Extract the [X, Y] coordinate from the center of the cell holding the provided text.  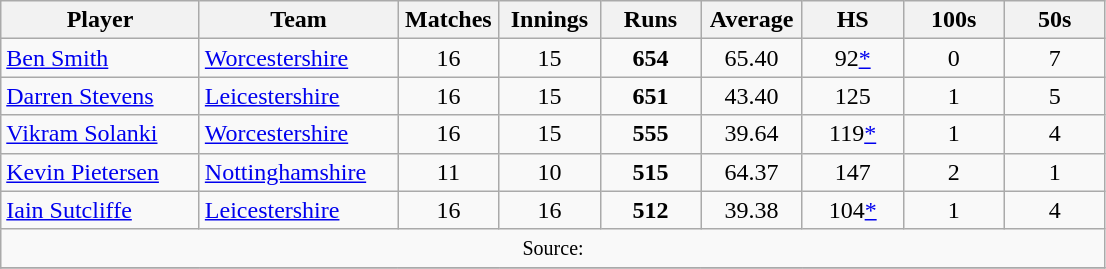
Team [298, 20]
39.64 [752, 134]
515 [650, 172]
39.38 [752, 210]
100s [954, 20]
Ben Smith [100, 58]
5 [1054, 96]
125 [852, 96]
11 [448, 172]
Runs [650, 20]
7 [1054, 58]
104* [852, 210]
10 [550, 172]
119* [852, 134]
654 [650, 58]
555 [650, 134]
HS [852, 20]
2 [954, 172]
43.40 [752, 96]
64.37 [752, 172]
50s [1054, 20]
Nottinghamshire [298, 172]
512 [650, 210]
Matches [448, 20]
Average [752, 20]
Kevin Pietersen [100, 172]
Player [100, 20]
0 [954, 58]
651 [650, 96]
147 [852, 172]
92* [852, 58]
Innings [550, 20]
Source: [554, 248]
65.40 [752, 58]
Vikram Solanki [100, 134]
Darren Stevens [100, 96]
Iain Sutcliffe [100, 210]
